Search for the cell housing the specified text and yield its [X, Y] center coordinate. 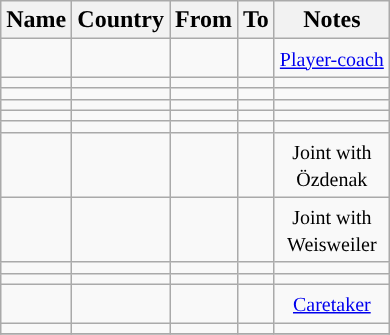
Player-coach [332, 58]
Country [121, 20]
To [256, 20]
Joint withWeisweiler [332, 230]
Name [36, 20]
Joint withÖzdenak [332, 164]
Caretaker [332, 303]
From [204, 20]
Notes [332, 20]
